Capture the cell that displays the provided text and extract its [X, Y] central coordinate. 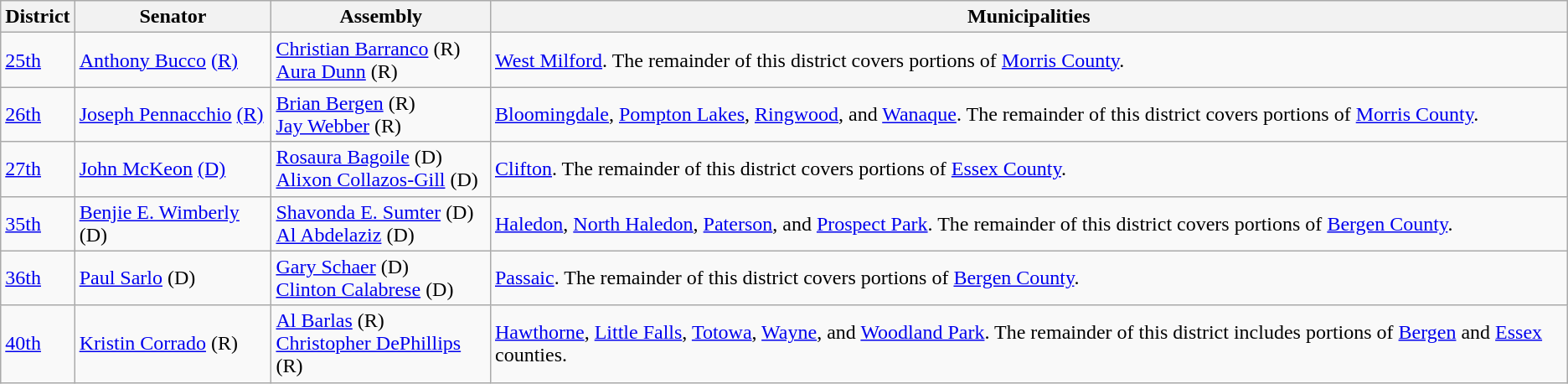
Rosaura Bagoile (D)Alixon Collazos-Gill (D) [381, 169]
Benjie E. Wimberly (D) [173, 223]
26th [38, 114]
Paul Sarlo (D) [173, 278]
35th [38, 223]
Bloomingdale, Pompton Lakes, Ringwood, and Wanaque. The remainder of this district covers portions of Morris County. [1029, 114]
John McKeon (D) [173, 169]
Passaic. The remainder of this district covers portions of Bergen County. [1029, 278]
West Milford. The remainder of this district covers portions of Morris County. [1029, 60]
Brian Bergen (R)Jay Webber (R) [381, 114]
Joseph Pennacchio (R) [173, 114]
Senator [173, 17]
Anthony Bucco (R) [173, 60]
36th [38, 278]
Kristin Corrado (R) [173, 344]
Hawthorne, Little Falls, Totowa, Wayne, and Woodland Park. The remainder of this district includes portions of Bergen and Essex counties. [1029, 344]
District [38, 17]
Gary Schaer (D)Clinton Calabrese (D) [381, 278]
Christian Barranco (R)Aura Dunn (R) [381, 60]
Shavonda E. Sumter (D)Al Abdelaziz (D) [381, 223]
Haledon, North Haledon, Paterson, and Prospect Park. The remainder of this district covers portions of Bergen County. [1029, 223]
Clifton. The remainder of this district covers portions of Essex County. [1029, 169]
25th [38, 60]
40th [38, 344]
Municipalities [1029, 17]
Assembly [381, 17]
Al Barlas (R)Christopher DePhillips (R) [381, 344]
27th [38, 169]
